Extract the (x, y) coordinate from the center of the cell holding the provided text.  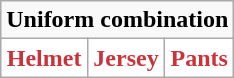
Uniform combination (118, 20)
Jersey (126, 58)
Pants (200, 58)
Helmet (44, 58)
